Extract the (X, Y) coordinate from the center of the cell holding the provided text.  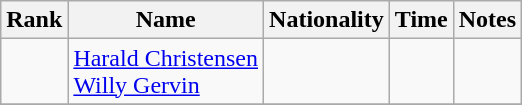
Harald ChristensenWilly Gervin (166, 72)
Name (166, 20)
Nationality (327, 20)
Notes (487, 20)
Time (421, 20)
Rank (34, 20)
